Find where the given text appears and provide that cell's center as [X, Y] coordinate. 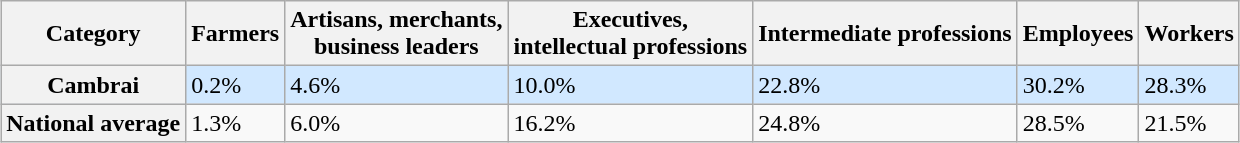
30.2% [1078, 85]
Intermediate professions [886, 34]
24.8% [886, 123]
National average [94, 123]
0.2% [236, 85]
28.3% [1189, 85]
21.5% [1189, 123]
Executives,intellectual professions [630, 34]
Workers [1189, 34]
Category [94, 34]
Employees [1078, 34]
10.0% [630, 85]
1.3% [236, 123]
Farmers [236, 34]
4.6% [396, 85]
6.0% [396, 123]
22.8% [886, 85]
16.2% [630, 123]
Artisans, merchants,business leaders [396, 34]
28.5% [1078, 123]
Cambrai [94, 85]
